Identify which cell holds the provided text, then report its [x, y] central coordinate. 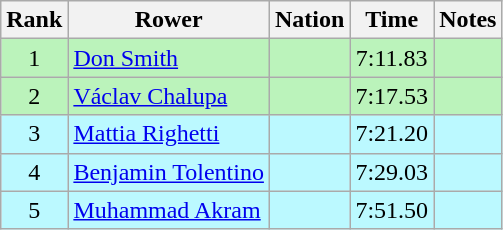
Rower [169, 20]
Mattia Righetti [169, 134]
Muhammad Akram [169, 210]
5 [34, 210]
3 [34, 134]
Notes [468, 20]
7:11.83 [392, 58]
Time [392, 20]
7:21.20 [392, 134]
Benjamin Tolentino [169, 172]
Don Smith [169, 58]
Václav Chalupa [169, 96]
1 [34, 58]
7:29.03 [392, 172]
Nation [309, 20]
2 [34, 96]
7:17.53 [392, 96]
Rank [34, 20]
4 [34, 172]
7:51.50 [392, 210]
